Locate the cell with the specified text and output its [X, Y] center coordinate. 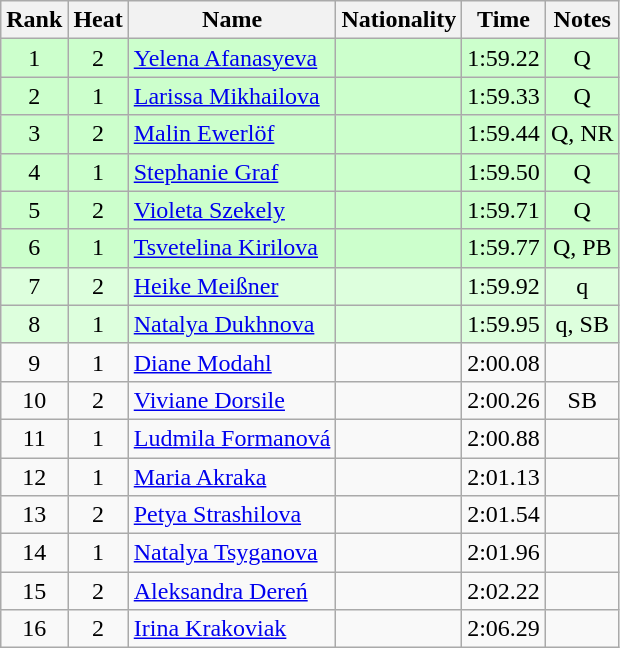
Yelena Afanasyeva [232, 58]
Q, PB [582, 248]
Viviane Dorsile [232, 400]
14 [34, 553]
Time [504, 20]
2:01.96 [504, 553]
15 [34, 591]
Aleksandra Dereń [232, 591]
9 [34, 362]
13 [34, 515]
7 [34, 286]
q, SB [582, 324]
11 [34, 438]
2:01.54 [504, 515]
1:59.71 [504, 210]
1:59.33 [504, 96]
2:02.22 [504, 591]
Heat [98, 20]
5 [34, 210]
1:59.95 [504, 324]
q [582, 286]
1:59.77 [504, 248]
Malin Ewerlöf [232, 134]
4 [34, 172]
Notes [582, 20]
Nationality [399, 20]
1:59.50 [504, 172]
8 [34, 324]
2:00.08 [504, 362]
6 [34, 248]
3 [34, 134]
Violeta Szekely [232, 210]
Stephanie Graf [232, 172]
10 [34, 400]
Tsvetelina Kirilova [232, 248]
1:59.44 [504, 134]
Natalya Dukhnova [232, 324]
1:59.22 [504, 58]
12 [34, 477]
Irina Krakoviak [232, 629]
Natalya Tsyganova [232, 553]
Rank [34, 20]
16 [34, 629]
2:06.29 [504, 629]
Larissa Mikhailova [232, 96]
Diane Modahl [232, 362]
Name [232, 20]
2:01.13 [504, 477]
SB [582, 400]
2:00.88 [504, 438]
2:00.26 [504, 400]
Heike Meißner [232, 286]
1:59.92 [504, 286]
Ludmila Formanová [232, 438]
Maria Akraka [232, 477]
Q, NR [582, 134]
Petya Strashilova [232, 515]
